Locate the cell with the specified text and output its (X, Y) center coordinate. 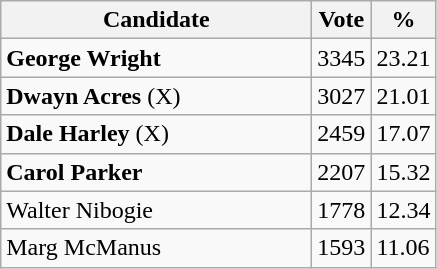
% (404, 20)
1593 (342, 248)
3345 (342, 58)
12.34 (404, 210)
Candidate (156, 20)
George Wright (156, 58)
2459 (342, 134)
1778 (342, 210)
2207 (342, 172)
15.32 (404, 172)
11.06 (404, 248)
Marg McManus (156, 248)
21.01 (404, 96)
3027 (342, 96)
Dale Harley (X) (156, 134)
17.07 (404, 134)
Vote (342, 20)
Carol Parker (156, 172)
23.21 (404, 58)
Walter Nibogie (156, 210)
Dwayn Acres (X) (156, 96)
